For the text-containing cell, return its midpoint in [x, y] coordinate format. 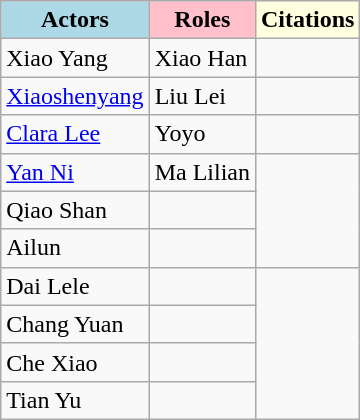
Chang Yuan [75, 324]
Dai Lele [75, 286]
Che Xiao [75, 362]
Xiao Han [202, 58]
Xiaoshenyang [75, 96]
Yoyo [202, 134]
Yan Ni [75, 172]
Xiao Yang [75, 58]
Actors [75, 20]
Roles [202, 20]
Citations [307, 20]
Ma Lilian [202, 172]
Clara Lee [75, 134]
Liu Lei [202, 96]
Tian Yu [75, 400]
Qiao Shan [75, 210]
Ailun [75, 248]
